Output the (x, y) coordinate of the center of the cell containing the given text.  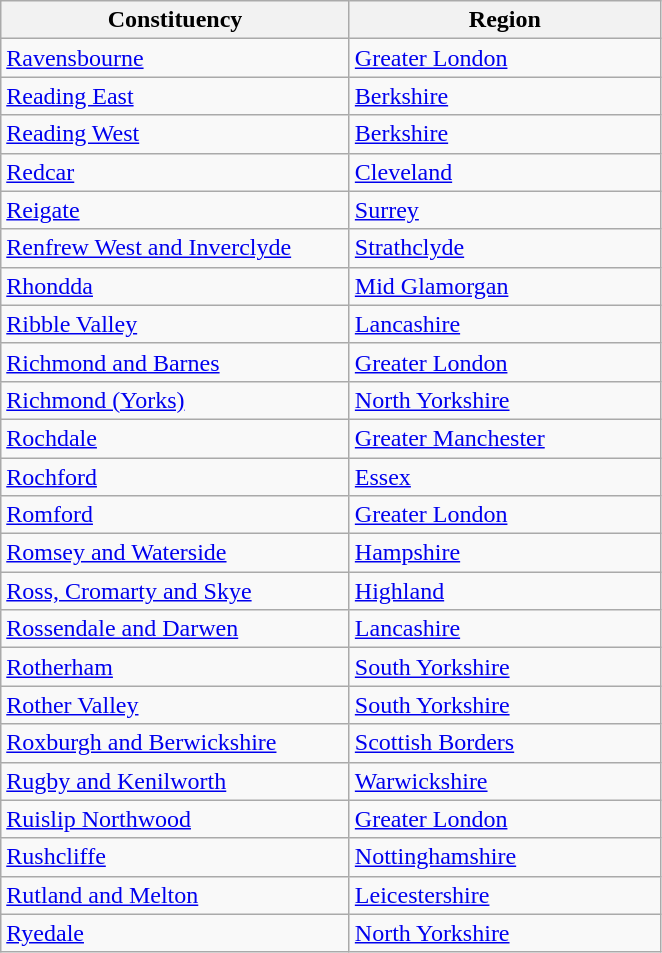
Roxburgh and Berwickshire (176, 743)
Richmond and Barnes (176, 362)
Reigate (176, 210)
Highland (504, 591)
Scottish Borders (504, 743)
Greater Manchester (504, 438)
Rutland and Melton (176, 895)
Reading West (176, 134)
Constituency (176, 20)
Rochdale (176, 438)
Cleveland (504, 172)
Mid Glamorgan (504, 286)
Romford (176, 515)
Richmond (Yorks) (176, 400)
Rossendale and Darwen (176, 629)
Ruislip Northwood (176, 819)
Rotherham (176, 667)
Ross, Cromarty and Skye (176, 591)
Renfrew West and Inverclyde (176, 248)
Rochford (176, 477)
Hampshire (504, 553)
Redcar (176, 172)
Romsey and Waterside (176, 553)
Region (504, 20)
Rother Valley (176, 705)
Strathclyde (504, 248)
Ryedale (176, 933)
Rushcliffe (176, 857)
Surrey (504, 210)
Leicestershire (504, 895)
Nottinghamshire (504, 857)
Ravensbourne (176, 58)
Essex (504, 477)
Rugby and Kenilworth (176, 781)
Ribble Valley (176, 324)
Reading East (176, 96)
Rhondda (176, 286)
Warwickshire (504, 781)
